Locate the cell with the specified text and output its (x, y) center coordinate. 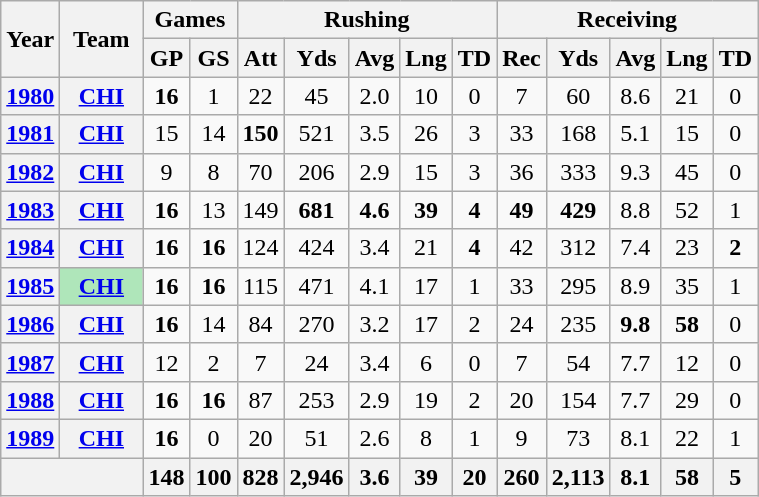
84 (260, 324)
7.4 (636, 248)
333 (578, 172)
Team (102, 39)
9.3 (636, 172)
9.8 (636, 324)
8.8 (636, 210)
19 (426, 400)
6 (426, 362)
2,113 (578, 477)
168 (578, 134)
148 (166, 477)
26 (426, 134)
521 (316, 134)
1984 (30, 248)
124 (260, 248)
1980 (30, 96)
828 (260, 477)
154 (578, 400)
3.2 (374, 324)
1981 (30, 134)
49 (522, 210)
270 (316, 324)
260 (522, 477)
2.6 (374, 438)
36 (522, 172)
100 (214, 477)
471 (316, 286)
29 (687, 400)
681 (316, 210)
1982 (30, 172)
GP (166, 58)
312 (578, 248)
295 (578, 286)
1989 (30, 438)
23 (687, 248)
115 (260, 286)
2.0 (374, 96)
424 (316, 248)
5 (735, 477)
60 (578, 96)
206 (316, 172)
Att (260, 58)
429 (578, 210)
235 (578, 324)
54 (578, 362)
149 (260, 210)
4.1 (374, 286)
Year (30, 39)
10 (426, 96)
42 (522, 248)
2,946 (316, 477)
1985 (30, 286)
35 (687, 286)
8.9 (636, 286)
4.6 (374, 210)
150 (260, 134)
52 (687, 210)
Rec (522, 58)
GS (214, 58)
70 (260, 172)
5.1 (636, 134)
3.6 (374, 477)
1983 (30, 210)
8.6 (636, 96)
13 (214, 210)
Receiving (628, 20)
1986 (30, 324)
253 (316, 400)
1988 (30, 400)
1987 (30, 362)
51 (316, 438)
3.5 (374, 134)
Games (190, 20)
Rushing (367, 20)
73 (578, 438)
87 (260, 400)
